Output the (x, y) coordinate of the center of the cell containing the given text.  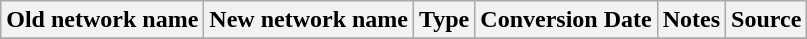
New network name (309, 20)
Type (444, 20)
Old network name (102, 20)
Conversion Date (566, 20)
Source (766, 20)
Notes (691, 20)
